Find where the given text appears and provide that cell's center as (X, Y) coordinate. 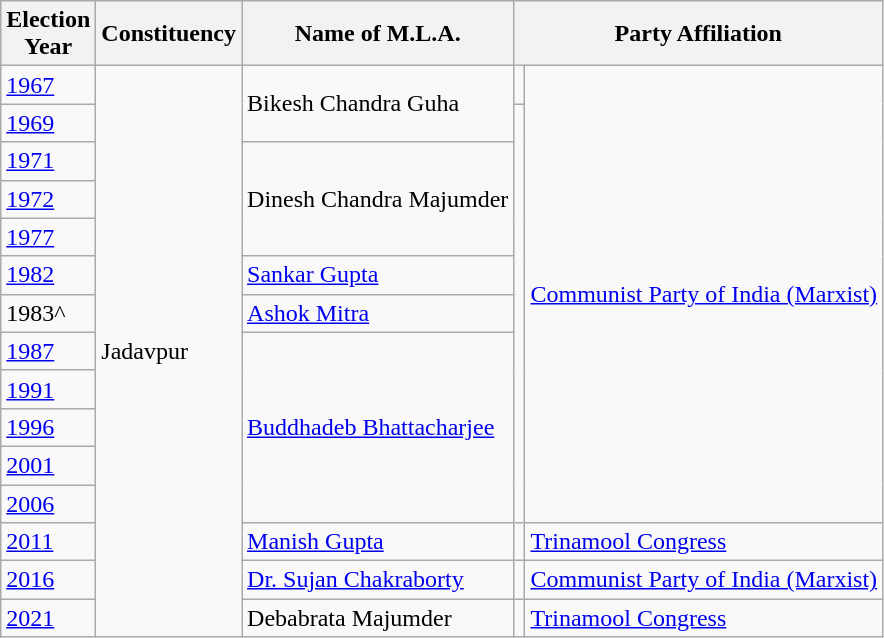
Dinesh Chandra Majumder (378, 199)
Jadavpur (169, 352)
1971 (48, 161)
1991 (48, 389)
Dr. Sujan Chakraborty (378, 580)
1996 (48, 427)
2011 (48, 542)
2021 (48, 618)
2006 (48, 503)
Bikesh Chandra Guha (378, 104)
Manish Gupta (378, 542)
Election Year (48, 34)
Sankar Gupta (378, 275)
1972 (48, 199)
1982 (48, 275)
1969 (48, 123)
Buddhadeb Bhattacharjee (378, 427)
1987 (48, 351)
2001 (48, 465)
1977 (48, 237)
Constituency (169, 34)
Debabrata Majumder (378, 618)
1967 (48, 85)
Party Affiliation (698, 34)
1983^ (48, 313)
2016 (48, 580)
Ashok Mitra (378, 313)
Name of M.L.A. (378, 34)
